Detect which cell encompasses the target text, then output its (x, y) center coordinate. 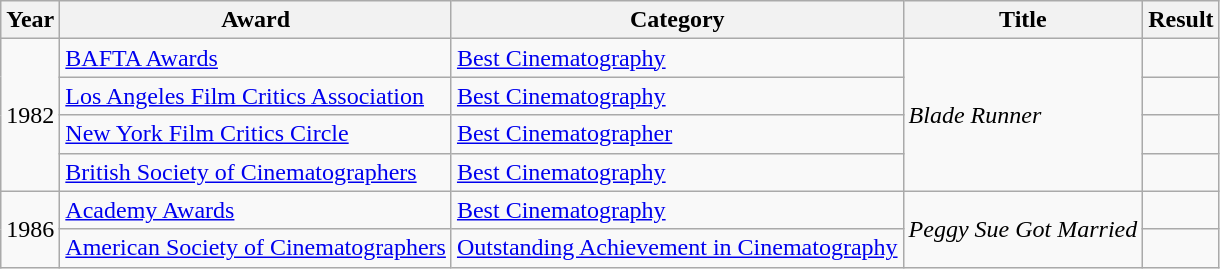
New York Film Critics Circle (256, 134)
Result (1181, 20)
Title (1023, 20)
Category (677, 20)
British Society of Cinematographers (256, 172)
Blade Runner (1023, 115)
American Society of Cinematographers (256, 248)
BAFTA Awards (256, 58)
1982 (30, 115)
Peggy Sue Got Married (1023, 229)
1986 (30, 229)
Award (256, 20)
Academy Awards (256, 210)
Outstanding Achievement in Cinematography (677, 248)
Year (30, 20)
Los Angeles Film Critics Association (256, 96)
Best Cinematographer (677, 134)
